Identify which cell holds the provided text, then report its (X, Y) central coordinate. 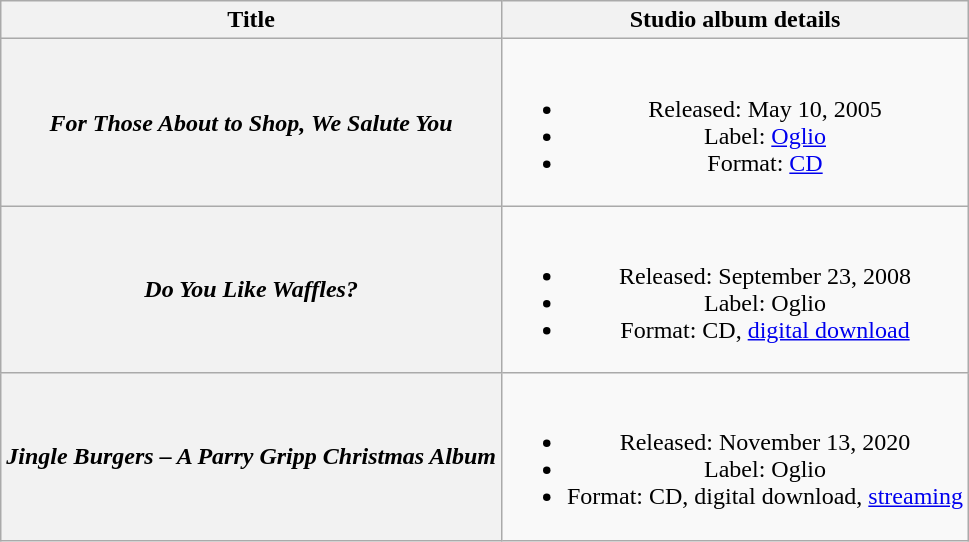
Released: May 10, 2005Label: OglioFormat: CD (734, 122)
Released: September 23, 2008Label: OglioFormat: CD, digital download (734, 290)
For Those About to Shop, We Salute You (252, 122)
Studio album details (734, 20)
Title (252, 20)
Do You Like Waffles? (252, 290)
Released: November 13, 2020Label: OglioFormat: CD, digital download, streaming (734, 456)
Jingle Burgers – A Parry Gripp Christmas Album (252, 456)
